Provide the [x, y] coordinate of the cell's center where the given text is located.  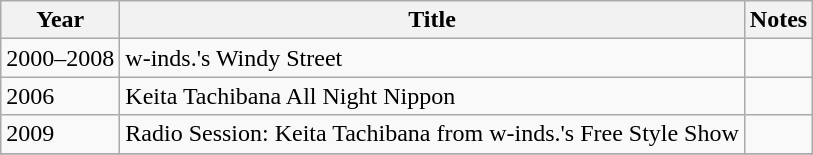
Radio Session: Keita Tachibana from w-inds.'s Free Style Show [432, 134]
2006 [60, 96]
2009 [60, 134]
Notes [778, 20]
w-inds.'s Windy Street [432, 58]
Title [432, 20]
Year [60, 20]
2000–2008 [60, 58]
Keita Tachibana All Night Nippon [432, 96]
